Identify which cell holds the provided text, then report its (X, Y) central coordinate. 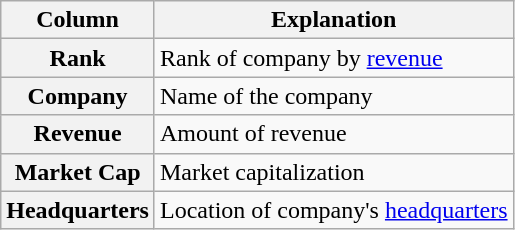
Rank (78, 58)
Revenue (78, 134)
Name of the company (334, 96)
Market capitalization (334, 172)
Location of company's headquarters (334, 210)
Market Cap (78, 172)
Rank of company by revenue (334, 58)
Explanation (334, 20)
Amount of revenue (334, 134)
Headquarters (78, 210)
Company (78, 96)
Column (78, 20)
